Scan for the cell matching the given text and deliver its [x, y] coordinate at center. 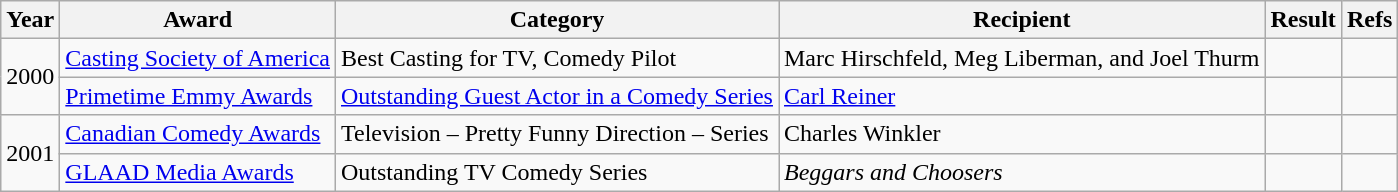
Result [1303, 20]
Marc Hirschfeld, Meg Liberman, and Joel Thurm [1021, 58]
Charles Winkler [1021, 134]
Television – Pretty Funny Direction – Series [556, 134]
Best Casting for TV, Comedy Pilot [556, 58]
Casting Society of America [198, 58]
Year [30, 20]
Award [198, 20]
Outstanding Guest Actor in a Comedy Series [556, 96]
Carl Reiner [1021, 96]
Category [556, 20]
Primetime Emmy Awards [198, 96]
Outstanding TV Comedy Series [556, 172]
Beggars and Choosers [1021, 172]
Refs [1369, 20]
2001 [30, 153]
Recipient [1021, 20]
Canadian Comedy Awards [198, 134]
GLAAD Media Awards [198, 172]
2000 [30, 77]
